Capture the cell that displays the provided text and extract its (X, Y) central coordinate. 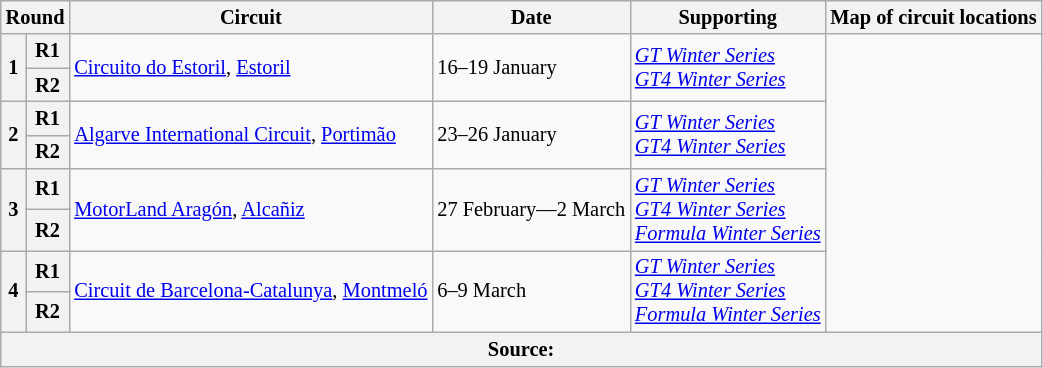
Date (531, 17)
Map of circuit locations (933, 17)
16–19 January (531, 68)
6–9 March (531, 291)
2 (14, 134)
23–26 January (531, 134)
Circuit de Barcelona-Catalunya, Montmeló (250, 291)
Supporting (728, 17)
3 (14, 210)
4 (14, 291)
27 February—2 March (531, 210)
Round (36, 17)
Circuito do Estoril, Estoril (250, 68)
1 (14, 68)
Circuit (250, 17)
MotorLand Aragón, Alcañiz (250, 210)
Algarve International Circuit, Portimão (250, 134)
Source: (522, 349)
